From the cell containing the given text, extract its center point as [X, Y] coordinate. 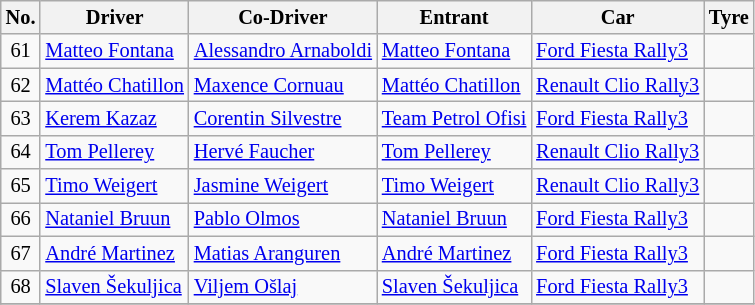
Kerem Kazaz [114, 118]
61 [21, 51]
Pablo Olmos [283, 219]
64 [21, 152]
Team Petrol Ofisi [454, 118]
Jasmine Weigert [283, 186]
67 [21, 253]
Driver [114, 17]
Tyre [729, 17]
63 [21, 118]
Maxence Cornuau [283, 85]
65 [21, 186]
Hervé Faucher [283, 152]
No. [21, 17]
62 [21, 85]
68 [21, 287]
Viljem Ošlaj [283, 287]
Entrant [454, 17]
Matias Aranguren [283, 253]
Alessandro Arnaboldi [283, 51]
Corentin Silvestre [283, 118]
66 [21, 219]
Car [618, 17]
Co-Driver [283, 17]
